Provide the [X, Y] coordinate of the cell's center where the given text is located.  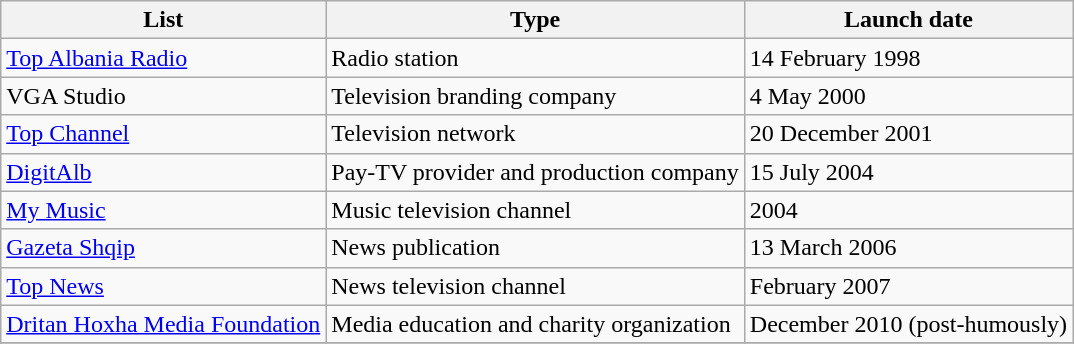
Music television channel [536, 210]
Top News [164, 286]
Gazeta Shqip [164, 248]
15 July 2004 [908, 172]
News publication [536, 248]
Media education and charity organization [536, 324]
Television branding company [536, 96]
4 May 2000 [908, 96]
December 2010 (post-humously) [908, 324]
Dritan Hoxha Media Foundation [164, 324]
Type [536, 20]
2004 [908, 210]
Launch date [908, 20]
20 December 2001 [908, 134]
Top Albania Radio [164, 58]
Television network [536, 134]
Top Channel [164, 134]
My Music [164, 210]
February 2007 [908, 286]
13 March 2006 [908, 248]
DigitAlb [164, 172]
14 February 1998 [908, 58]
Pay-TV provider and production company [536, 172]
VGA Studio [164, 96]
Radio station [536, 58]
News television channel [536, 286]
List [164, 20]
